Return (X, Y) of the center of cell containing provided text 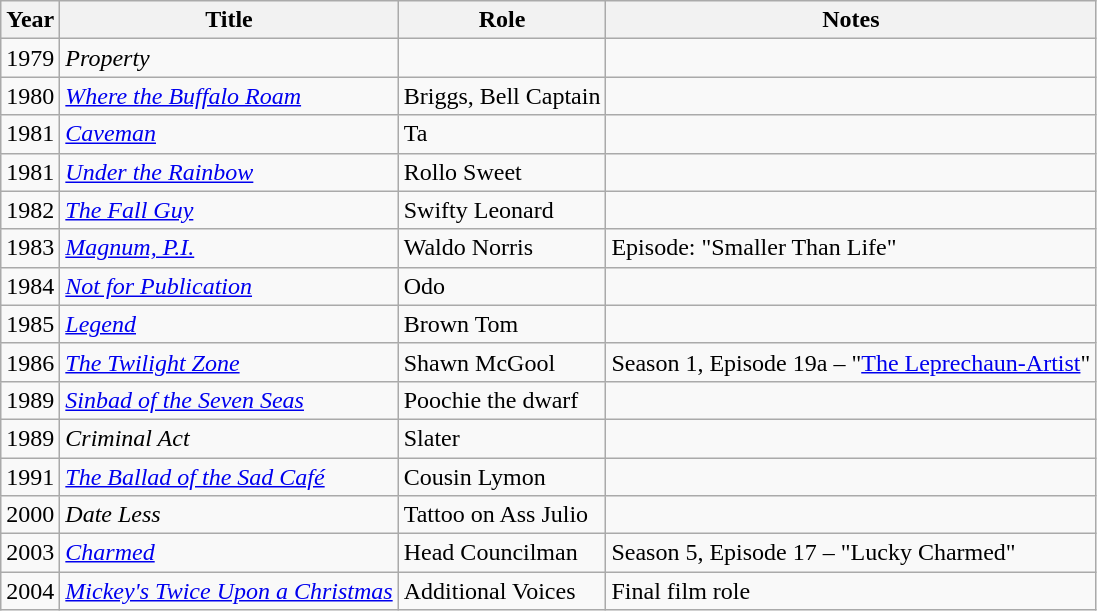
1991 (30, 477)
Poochie the dwarf (502, 400)
Where the Buffalo Roam (229, 96)
Mickey's Twice Upon a Christmas (229, 591)
Final film role (851, 591)
Date Less (229, 515)
Role (502, 20)
Season 1, Episode 19a – "The Leprechaun-Artist" (851, 362)
Year (30, 20)
1982 (30, 210)
1979 (30, 58)
Title (229, 20)
1984 (30, 286)
The Fall Guy (229, 210)
Legend (229, 324)
The Ballad of the Sad Café (229, 477)
2003 (30, 553)
1986 (30, 362)
Swifty Leonard (502, 210)
Not for Publication (229, 286)
Sinbad of the Seven Seas (229, 400)
1985 (30, 324)
Caveman (229, 134)
Rollo Sweet (502, 172)
Criminal Act (229, 438)
Episode: "Smaller Than Life" (851, 248)
Slater (502, 438)
Waldo Norris (502, 248)
Magnum, P.I. (229, 248)
2004 (30, 591)
Brown Tom (502, 324)
Cousin Lymon (502, 477)
Season 5, Episode 17 – "Lucky Charmed" (851, 553)
Head Councilman (502, 553)
Shawn McGool (502, 362)
2000 (30, 515)
Additional Voices (502, 591)
1983 (30, 248)
Tattoo on Ass Julio (502, 515)
Briggs, Bell Captain (502, 96)
Odo (502, 286)
Property (229, 58)
Under the Rainbow (229, 172)
1980 (30, 96)
Notes (851, 20)
Ta (502, 134)
The Twilight Zone (229, 362)
Charmed (229, 553)
